Find where the given text appears and provide that cell's center as (X, Y) coordinate. 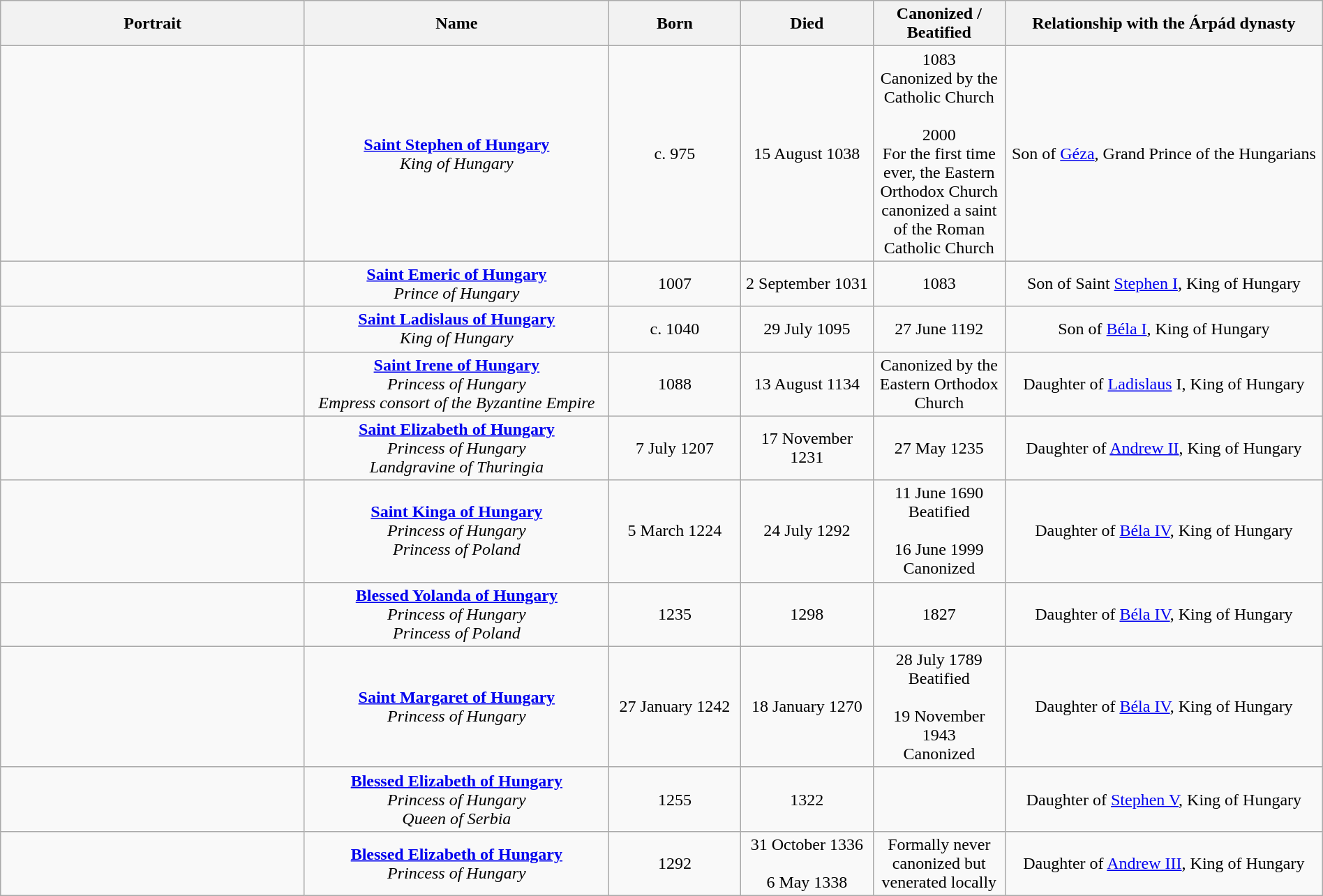
1322 (807, 799)
27 January 1242 (674, 706)
Son of Saint Stephen I, King of Hungary (1164, 283)
1255 (674, 799)
1235 (674, 614)
15 August 1038 (807, 154)
Formally never canonized but venerated locally (939, 863)
Daughter of Ladislaus I, King of Hungary (1164, 384)
Blessed Yolanda of HungaryPrincess of HungaryPrincess of Poland (456, 614)
Daughter of Andrew II, King of Hungary (1164, 448)
31 October 13366 May 1338 (807, 863)
Saint Ladislaus of HungaryKing of Hungary (456, 329)
Died (807, 24)
24 July 1292 (807, 531)
c. 1040 (674, 329)
Blessed Elizabeth of HungaryPrincess of HungaryQueen of Serbia (456, 799)
Son of Géza, Grand Prince of the Hungarians (1164, 154)
Relationship with the Árpád dynasty (1164, 24)
1083Canonized by the Catholic Church2000For the first time ever, the Eastern Orthodox Church canonized a saint of the Roman Catholic Church (939, 154)
Canonized by the Eastern Orthodox Church (939, 384)
28 July 1789Beatified19 November 1943Canonized (939, 706)
7 July 1207 (674, 448)
27 June 1192 (939, 329)
Daughter of Stephen V, King of Hungary (1164, 799)
18 January 1270 (807, 706)
Saint Margaret of HungaryPrincess of Hungary (456, 706)
Daughter of Andrew III, King of Hungary (1164, 863)
Portrait (153, 24)
13 August 1134 (807, 384)
17 November 1231 (807, 448)
1298 (807, 614)
Saint Kinga of HungaryPrincess of HungaryPrincess of Poland (456, 531)
Name (456, 24)
27 May 1235 (939, 448)
1007 (674, 283)
Saint Elizabeth of HungaryPrincess of HungaryLandgravine of Thuringia (456, 448)
Saint Irene of HungaryPrincess of HungaryEmpress consort of the Byzantine Empire (456, 384)
Saint Stephen of HungaryKing of Hungary (456, 154)
Saint Emeric of HungaryPrince of Hungary (456, 283)
Canonized / Beatified (939, 24)
c. 975 (674, 154)
1088 (674, 384)
5 March 1224 (674, 531)
2 September 1031 (807, 283)
Blessed Elizabeth of HungaryPrincess of Hungary (456, 863)
29 July 1095 (807, 329)
1292 (674, 863)
11 June 1690Beatified16 June 1999Canonized (939, 531)
Son of Béla I, King of Hungary (1164, 329)
1827 (939, 614)
Born (674, 24)
1083 (939, 283)
